Pinpoint the cell where the given text exists, returning its (X, Y) midpoint coordinate. 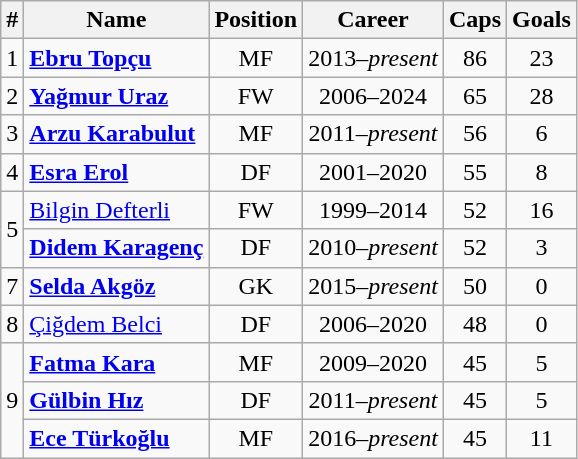
55 (474, 172)
Bilgin Defterli (116, 210)
GK (256, 286)
Name (116, 20)
Fatma Kara (116, 362)
2009–2020 (374, 362)
65 (474, 96)
Gülbin Hız (116, 400)
Position (256, 20)
2016–present (374, 438)
11 (542, 438)
2013–present (374, 58)
23 (542, 58)
Ebru Topçu (116, 58)
Caps (474, 20)
Career (374, 20)
9 (12, 400)
Arzu Karabulut (116, 134)
28 (542, 96)
Çiğdem Belci (116, 324)
2006–2020 (374, 324)
2010–present (374, 248)
Esra Erol (116, 172)
1999–2014 (374, 210)
1 (12, 58)
2015–present (374, 286)
Goals (542, 20)
2001–2020 (374, 172)
# (12, 20)
2006–2024 (374, 96)
6 (542, 134)
4 (12, 172)
Ece Türkoğlu (116, 438)
Selda Akgöz (116, 286)
16 (542, 210)
56 (474, 134)
7 (12, 286)
Yağmur Uraz (116, 96)
48 (474, 324)
Didem Karagenç (116, 248)
50 (474, 286)
86 (474, 58)
2 (12, 96)
